Extract the (x, y) coordinate from the center of the cell holding the provided text.  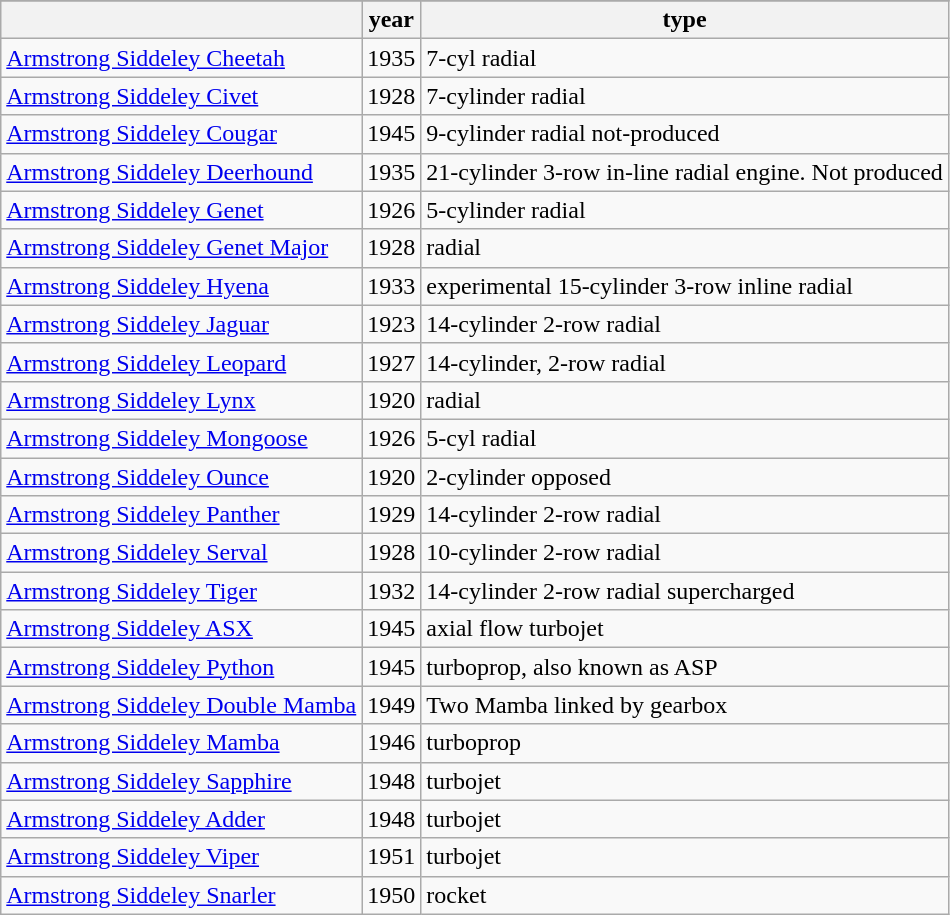
axial flow turbojet (685, 629)
1927 (392, 362)
Armstrong Siddeley Tiger (182, 591)
9-cylinder radial not-produced (685, 134)
1949 (392, 705)
rocket (685, 895)
Armstrong Siddeley Genet (182, 210)
Armstrong Siddeley Mongoose (182, 438)
Armstrong Siddeley Serval (182, 553)
year (392, 20)
experimental 15-cylinder 3-row inline radial (685, 286)
1951 (392, 857)
14-cylinder, 2-row radial (685, 362)
Armstrong Siddeley Ounce (182, 477)
turboprop (685, 743)
Armstrong Siddeley Double Mamba (182, 705)
1950 (392, 895)
14-cylinder 2-row radial supercharged (685, 591)
Armstrong Siddeley ASX (182, 629)
turboprop, also known as ASP (685, 667)
Armstrong Siddeley Adder (182, 819)
Armstrong Siddeley Leopard (182, 362)
type (685, 20)
7-cyl radial (685, 58)
1932 (392, 591)
1929 (392, 515)
Armstrong Siddeley Snarler (182, 895)
Armstrong Siddeley Civet (182, 96)
Armstrong Siddeley Deerhound (182, 172)
Armstrong Siddeley Sapphire (182, 781)
7-cylinder radial (685, 96)
2-cylinder opposed (685, 477)
Armstrong Siddeley Mamba (182, 743)
10-cylinder 2-row radial (685, 553)
21-cylinder 3-row in-line radial engine. Not produced (685, 172)
5-cyl radial (685, 438)
1946 (392, 743)
Two Mamba linked by gearbox (685, 705)
5-cylinder radial (685, 210)
Armstrong Siddeley Genet Major (182, 248)
Armstrong Siddeley Panther (182, 515)
Armstrong Siddeley Jaguar (182, 324)
Armstrong Siddeley Python (182, 667)
1933 (392, 286)
Armstrong Siddeley Cougar (182, 134)
1923 (392, 324)
Armstrong Siddeley Hyena (182, 286)
Armstrong Siddeley Lynx (182, 400)
Armstrong Siddeley Cheetah (182, 58)
Armstrong Siddeley Viper (182, 857)
